Pinpoint the cell where the given text exists, returning its [X, Y] midpoint coordinate. 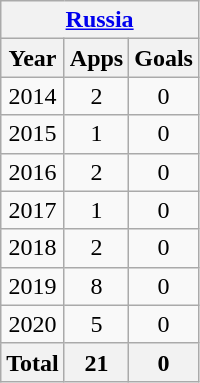
2020 [33, 324]
Year [33, 58]
2016 [33, 172]
Goals [164, 58]
2017 [33, 210]
Russia [100, 20]
Apps [96, 58]
5 [96, 324]
8 [96, 286]
2014 [33, 96]
2018 [33, 248]
Total [33, 362]
2015 [33, 134]
2019 [33, 286]
21 [96, 362]
